For the text-containing cell, return its midpoint in [x, y] coordinate format. 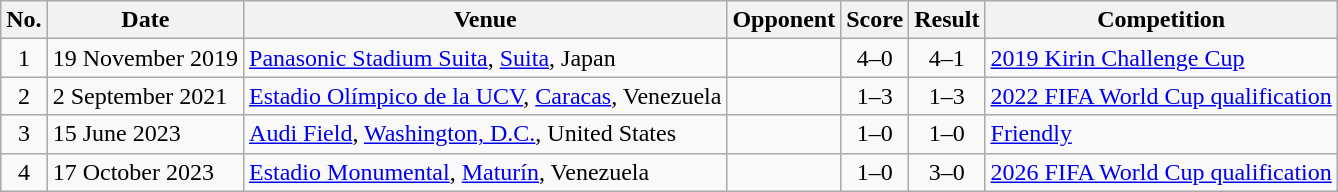
4–1 [947, 58]
2019 Kirin Challenge Cup [1161, 58]
Panasonic Stadium Suita, Suita, Japan [486, 58]
1 [24, 58]
3–0 [947, 172]
17 October 2023 [145, 172]
2 September 2021 [145, 96]
Score [875, 20]
Estadio Monumental, Maturín, Venezuela [486, 172]
2 [24, 96]
4–0 [875, 58]
Friendly [1161, 134]
Date [145, 20]
19 November 2019 [145, 58]
15 June 2023 [145, 134]
Result [947, 20]
Competition [1161, 20]
3 [24, 134]
Venue [486, 20]
4 [24, 172]
Audi Field, Washington, D.C., United States [486, 134]
No. [24, 20]
2026 FIFA World Cup qualification [1161, 172]
2022 FIFA World Cup qualification [1161, 96]
Opponent [784, 20]
Estadio Olímpico de la UCV, Caracas, Venezuela [486, 96]
